Search for the cell housing the specified text and yield its [X, Y] center coordinate. 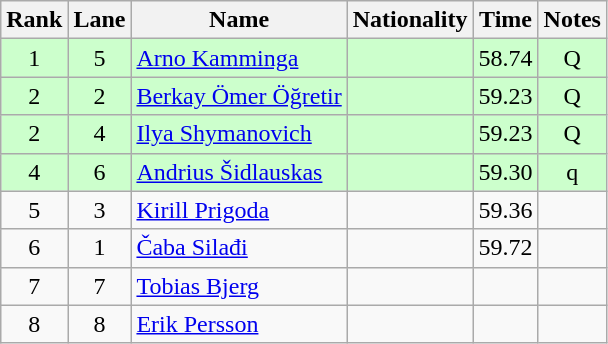
Lane [100, 20]
58.74 [506, 58]
Rank [34, 20]
59.72 [506, 248]
3 [100, 210]
59.30 [506, 172]
Nationality [410, 20]
Name [239, 20]
59.36 [506, 210]
Andrius Šidlauskas [239, 172]
Čaba Silađi [239, 248]
Ilya Shymanovich [239, 134]
q [572, 172]
Erik Persson [239, 324]
Notes [572, 20]
Time [506, 20]
Berkay Ömer Öğretir [239, 96]
Tobias Bjerg [239, 286]
Arno Kamminga [239, 58]
Kirill Prigoda [239, 210]
